For the text-containing cell, return its midpoint in (x, y) coordinate format. 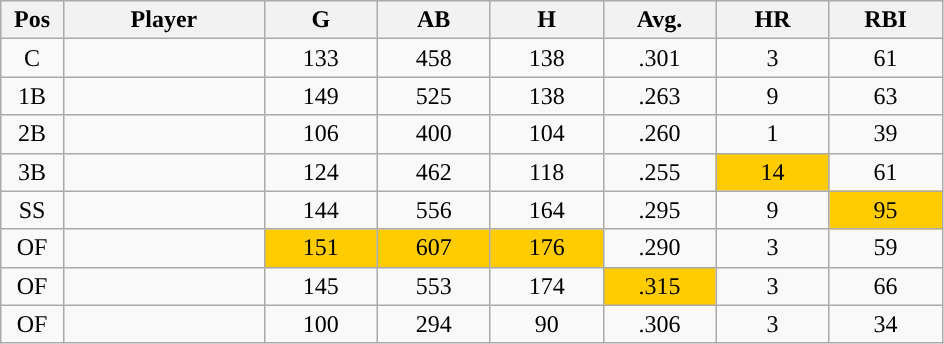
100 (320, 324)
1B (32, 96)
HR (772, 20)
294 (434, 324)
1 (772, 134)
95 (886, 210)
Avg. (660, 20)
176 (546, 248)
145 (320, 286)
118 (546, 172)
Player (164, 20)
.260 (660, 134)
144 (320, 210)
133 (320, 58)
.306 (660, 324)
106 (320, 134)
462 (434, 172)
607 (434, 248)
151 (320, 248)
.315 (660, 286)
C (32, 58)
63 (886, 96)
59 (886, 248)
.301 (660, 58)
14 (772, 172)
104 (546, 134)
458 (434, 58)
124 (320, 172)
3B (32, 172)
.263 (660, 96)
400 (434, 134)
H (546, 20)
Pos (32, 20)
G (320, 20)
.295 (660, 210)
174 (546, 286)
553 (434, 286)
525 (434, 96)
34 (886, 324)
2B (32, 134)
AB (434, 20)
.255 (660, 172)
.290 (660, 248)
149 (320, 96)
164 (546, 210)
39 (886, 134)
SS (32, 210)
556 (434, 210)
RBI (886, 20)
66 (886, 286)
90 (546, 324)
